Output the [x, y] coordinate of the center of the cell containing the given text.  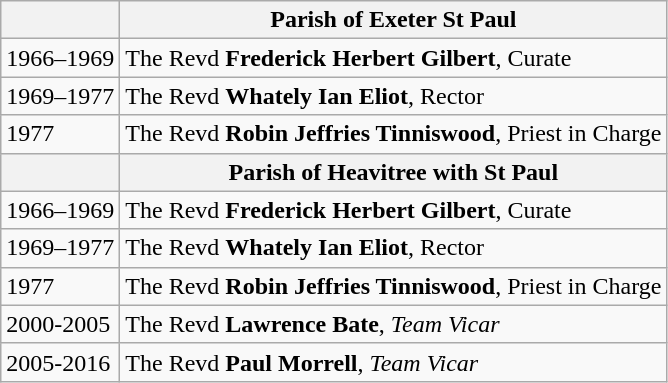
The Revd Lawrence Bate, Team Vicar [394, 324]
The Revd Paul Morrell, Team Vicar [394, 362]
2005-2016 [60, 362]
Parish of Exeter St Paul [394, 20]
Parish of Heavitree with St Paul [394, 172]
2000-2005 [60, 324]
